For the text-containing cell, return its midpoint in [x, y] coordinate format. 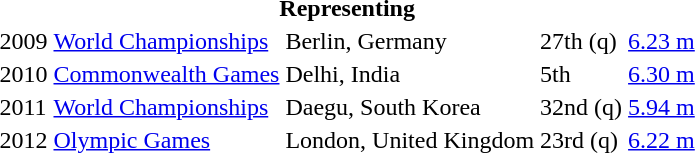
Delhi, India [410, 74]
Commonwealth Games [166, 74]
Berlin, Germany [410, 41]
27th (q) [582, 41]
5th [582, 74]
Daegu, South Korea [410, 107]
32nd (q) [582, 107]
